From the cell containing the given text, extract its center point as [X, Y] coordinate. 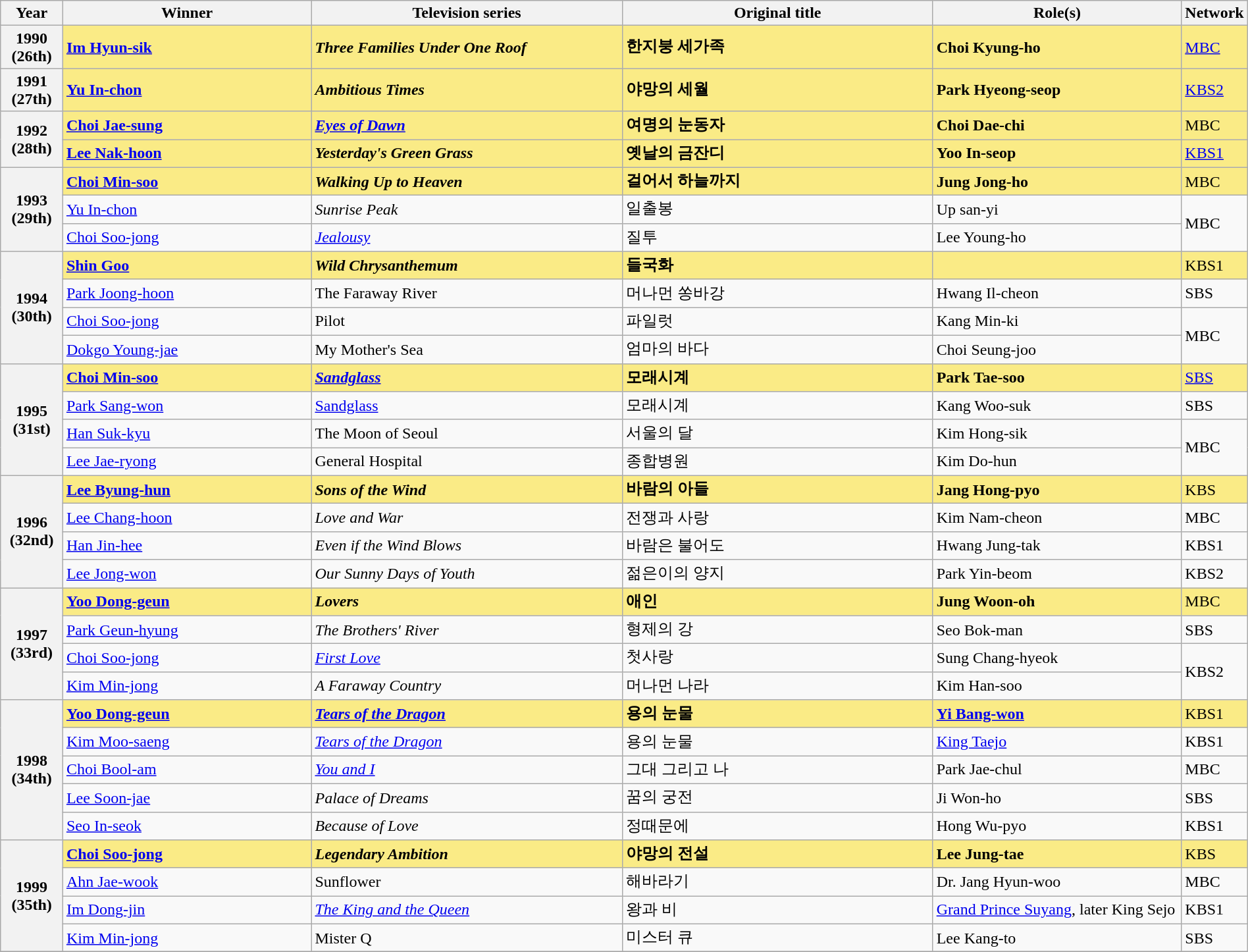
첫사랑 [777, 658]
Yi Bang-won [1057, 714]
Up san-yi [1057, 209]
Seo Bok-man [1057, 629]
1990(26th) [32, 47]
Lee Soon-jae [187, 798]
형제의 강 [777, 629]
왕과 비 [777, 910]
들국화 [777, 266]
1998(34th) [32, 770]
Park Hyeong-seop [1057, 90]
Kim Nam-cheon [1057, 517]
1993(29th) [32, 209]
Han Suk-kyu [187, 433]
한지붕 세가족 [777, 47]
Lee Jae-ryong [187, 462]
1996(32nd) [32, 531]
질투 [777, 237]
Yoo In-seop [1057, 154]
Lee Nak-hoon [187, 154]
Im Dong-jin [187, 910]
A Faraway Country [467, 686]
Kang Woo-suk [1057, 406]
Lee Chang-hoon [187, 517]
Mister Q [467, 938]
해바라기 [777, 882]
Ambitious Times [467, 90]
Yesterday's Green Grass [467, 154]
그대 그리고 나 [777, 770]
The Faraway River [467, 294]
Park Jae-chul [1057, 770]
Lee Jong-won [187, 574]
엄마의 바다 [777, 349]
바람의 아들 [777, 490]
Hong Wu-pyo [1057, 826]
Choi Bool-am [187, 770]
Shin Goo [187, 266]
Ahn Jae-wook [187, 882]
Sung Chang-hyeok [1057, 658]
The King and the Queen [467, 910]
Park Joong-hoon [187, 294]
머나먼 나라 [777, 686]
서울의 달 [777, 433]
Winner [187, 13]
파일럿 [777, 321]
Sunrise Peak [467, 209]
애인 [777, 602]
전쟁과 사랑 [777, 517]
Seo In-seok [187, 826]
Jung Woon-oh [1057, 602]
Lee Jung-tae [1057, 855]
미스터 큐 [777, 938]
1995(31st) [32, 419]
일출봉 [777, 209]
Grand Prince Suyang, later King Sejo [1057, 910]
Dokgo Young-jae [187, 349]
1991(27th) [32, 90]
Choi Dae-chi [1057, 125]
1997(33rd) [32, 643]
1999(35th) [32, 896]
Because of Love [467, 826]
Love and War [467, 517]
Original title [777, 13]
Eyes of Dawn [467, 125]
Kim Hong-sik [1057, 433]
Hwang Il-cheon [1057, 294]
Dr. Jang Hyun-woo [1057, 882]
Park Geun-hyung [187, 629]
King Taejo [1057, 741]
1992(28th) [32, 140]
Ji Won-ho [1057, 798]
First Love [467, 658]
Kang Min-ki [1057, 321]
Television series [467, 13]
Our Sunny Days of Youth [467, 574]
Park Yin-beom [1057, 574]
꿈의 궁전 [777, 798]
머나먼 쏭바강 [777, 294]
옛날의 금잔디 [777, 154]
Even if the Wind Blows [467, 545]
Network [1214, 13]
Kim Han-soo [1057, 686]
Choi Kyung-ho [1057, 47]
종합병원 [777, 462]
야망의 세월 [777, 90]
Role(s) [1057, 13]
Kim Moo-saeng [187, 741]
Jang Hong-pyo [1057, 490]
Lee Kang-to [1057, 938]
Year [32, 13]
You and I [467, 770]
Park Tae-soo [1057, 378]
Jung Jong-ho [1057, 182]
Jealousy [467, 237]
Walking Up to Heaven [467, 182]
Hwang Jung-tak [1057, 545]
Three Families Under One Roof [467, 47]
Im Hyun-sik [187, 47]
Sunflower [467, 882]
Kim Do-hun [1057, 462]
My Mother's Sea [467, 349]
Palace of Dreams [467, 798]
Lee Young-ho [1057, 237]
바람은 불어도 [777, 545]
Choi Jae-sung [187, 125]
젊은이의 양지 [777, 574]
야망의 전설 [777, 855]
걸어서 하늘까지 [777, 182]
General Hospital [467, 462]
Wild Chrysanthemum [467, 266]
The Moon of Seoul [467, 433]
정때문에 [777, 826]
Park Sang-won [187, 406]
Sons of the Wind [467, 490]
Han Jin-hee [187, 545]
Lovers [467, 602]
Legendary Ambition [467, 855]
여명의 눈동자 [777, 125]
1994(30th) [32, 307]
Lee Byung-hun [187, 490]
Choi Seung-joo [1057, 349]
The Brothers' River [467, 629]
Pilot [467, 321]
